Return [X, Y] of the center of cell containing provided text 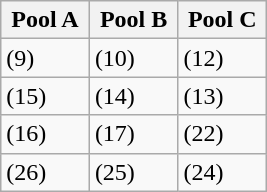
(10) [134, 58]
(16) [46, 134]
(9) [46, 58]
(22) [222, 134]
Pool A [46, 20]
(15) [46, 96]
Pool B [134, 20]
(26) [46, 172]
Pool C [222, 20]
(13) [222, 96]
(12) [222, 58]
(14) [134, 96]
(17) [134, 134]
(24) [222, 172]
(25) [134, 172]
